Identify which cell holds the provided text, then report its [X, Y] central coordinate. 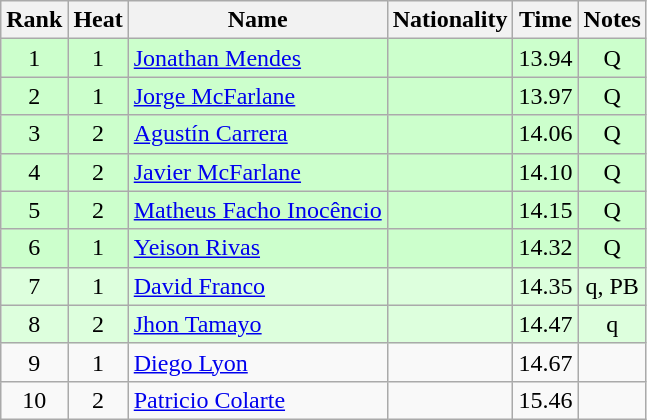
Jonathan Mendes [258, 58]
8 [34, 324]
Agustín Carrera [258, 134]
14.10 [546, 172]
10 [34, 400]
15.46 [546, 400]
Jhon Tamayo [258, 324]
Time [546, 20]
14.67 [546, 362]
Matheus Facho Inocêncio [258, 210]
14.32 [546, 248]
Nationality [450, 20]
q, PB [612, 286]
5 [34, 210]
David Franco [258, 286]
6 [34, 248]
Name [258, 20]
7 [34, 286]
14.06 [546, 134]
Rank [34, 20]
Jorge McFarlane [258, 96]
14.15 [546, 210]
9 [34, 362]
3 [34, 134]
Notes [612, 20]
13.97 [546, 96]
Heat [98, 20]
Diego Lyon [258, 362]
Javier McFarlane [258, 172]
14.35 [546, 286]
4 [34, 172]
q [612, 324]
Yeison Rivas [258, 248]
14.47 [546, 324]
13.94 [546, 58]
Patricio Colarte [258, 400]
